Pinpoint the cell where the given text exists, returning its (X, Y) midpoint coordinate. 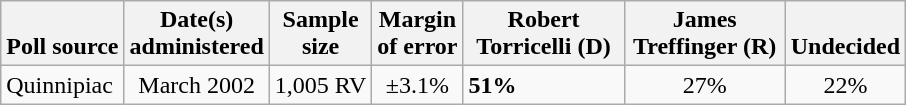
±3.1% (418, 85)
51% (544, 85)
22% (845, 85)
1,005 RV (320, 85)
JamesTreffinger (R) (704, 34)
27% (704, 85)
Date(s)administered (196, 34)
Poll source (62, 34)
Marginof error (418, 34)
March 2002 (196, 85)
RobertTorricelli (D) (544, 34)
Samplesize (320, 34)
Undecided (845, 34)
Quinnipiac (62, 85)
